Return the (X, Y) coordinate for the center point of the cell that contains the specified text.  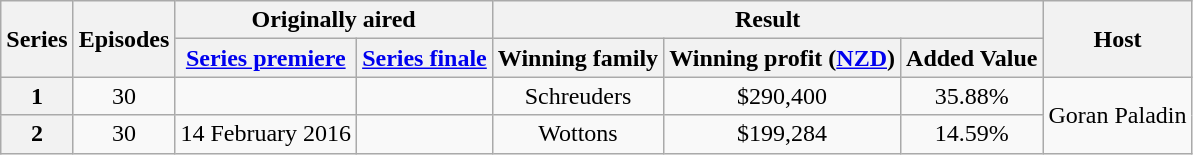
2 (37, 134)
$199,284 (782, 134)
14.59% (972, 134)
Host (1118, 39)
Wottons (578, 134)
14 February 2016 (266, 134)
1 (37, 96)
Originally aired (334, 20)
Series premiere (266, 58)
Series finale (425, 58)
$290,400 (782, 96)
Goran Paladin (1118, 115)
Winning family (578, 58)
Schreuders (578, 96)
Winning profit (NZD) (782, 58)
Result (768, 20)
Added Value (972, 58)
35.88% (972, 96)
Episodes (124, 39)
Series (37, 39)
